Locate the cell with the specified text and output its [X, Y] center coordinate. 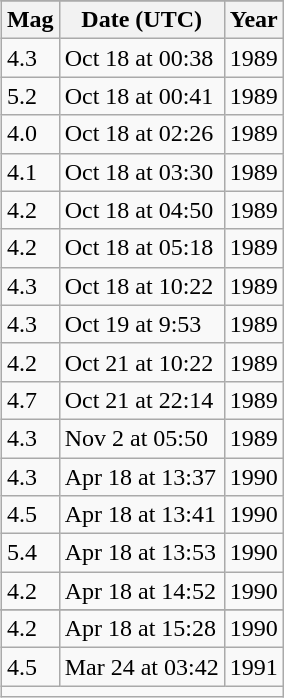
Oct 21 at 22:14 [142, 400]
Date (UTC) [142, 20]
Oct 18 at 02:26 [142, 134]
Oct 21 at 10:22 [142, 362]
Oct 18 at 10:22 [142, 286]
Apr 18 at 15:28 [142, 629]
Apr 18 at 14:52 [142, 591]
Year [254, 20]
Oct 18 at 00:38 [142, 58]
5.2 [30, 96]
Apr 18 at 13:37 [142, 477]
Oct 18 at 04:50 [142, 210]
4.0 [30, 134]
Oct 18 at 00:41 [142, 96]
Apr 18 at 13:41 [142, 515]
Mag [30, 20]
1991 [254, 667]
Mar 24 at 03:42 [142, 667]
Oct 18 at 03:30 [142, 172]
Apr 18 at 13:53 [142, 553]
Oct 19 at 9:53 [142, 324]
5.4 [30, 553]
Oct 18 at 05:18 [142, 248]
4.7 [30, 400]
4.1 [30, 172]
Nov 2 at 05:50 [142, 438]
